For the text-containing cell, return its midpoint in [X, Y] coordinate format. 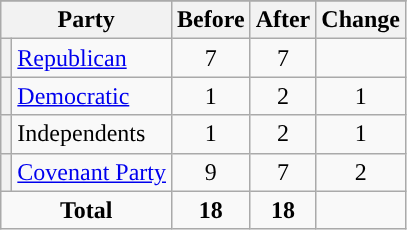
Republican [92, 58]
Independents [92, 134]
Total [86, 210]
Before [212, 20]
After [283, 20]
Covenant Party [92, 172]
Democratic [92, 96]
Change [361, 20]
9 [212, 172]
Party [86, 20]
